Provide the [X, Y] coordinate of the cell's center where the given text is located.  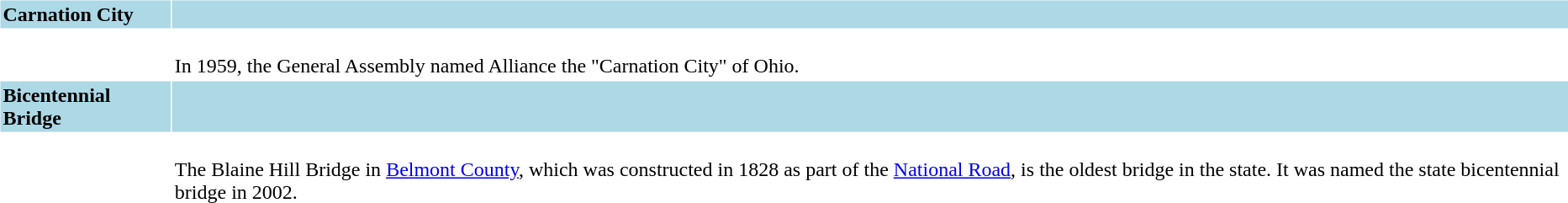
Bicentennial Bridge [86, 106]
Carnation City [86, 13]
In 1959, the General Assembly named Alliance the "Carnation City" of Ohio. [870, 55]
